For the text-containing cell, return its midpoint in [X, Y] coordinate format. 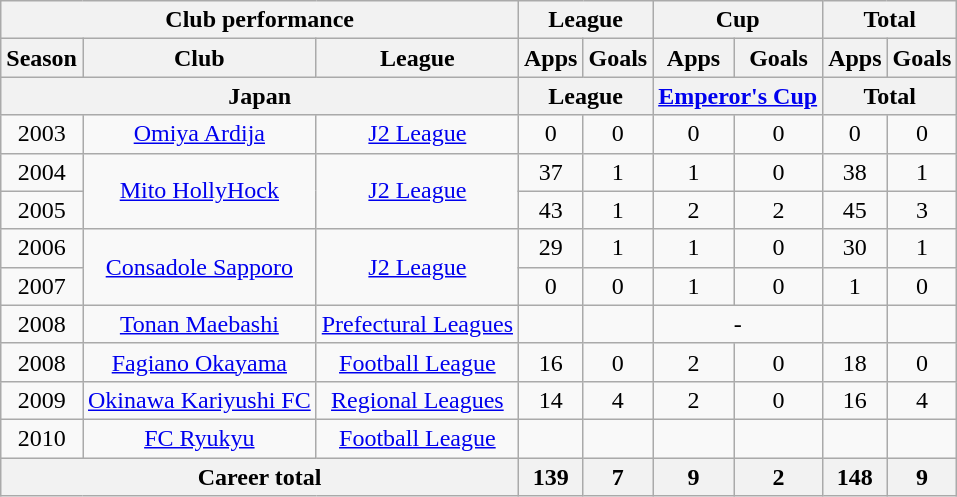
2005 [42, 210]
2003 [42, 134]
2004 [42, 172]
Tonan Maebashi [199, 324]
139 [551, 477]
43 [551, 210]
Omiya Ardija [199, 134]
FC Ryukyu [199, 438]
Japan [260, 96]
2009 [42, 400]
Mito HollyHock [199, 191]
Okinawa Kariyushi FC [199, 400]
Consadole Sapporo [199, 267]
Prefectural Leagues [417, 324]
- [738, 324]
Regional Leagues [417, 400]
38 [855, 172]
2010 [42, 438]
29 [551, 248]
14 [551, 400]
37 [551, 172]
Club [199, 58]
2007 [42, 286]
Career total [260, 477]
Emperor's Cup [738, 96]
Cup [738, 20]
3 [922, 210]
45 [855, 210]
30 [855, 248]
Club performance [260, 20]
7 [618, 477]
148 [855, 477]
18 [855, 362]
2006 [42, 248]
Season [42, 58]
Fagiano Okayama [199, 362]
